Identify which cell holds the provided text, then report its [X, Y] central coordinate. 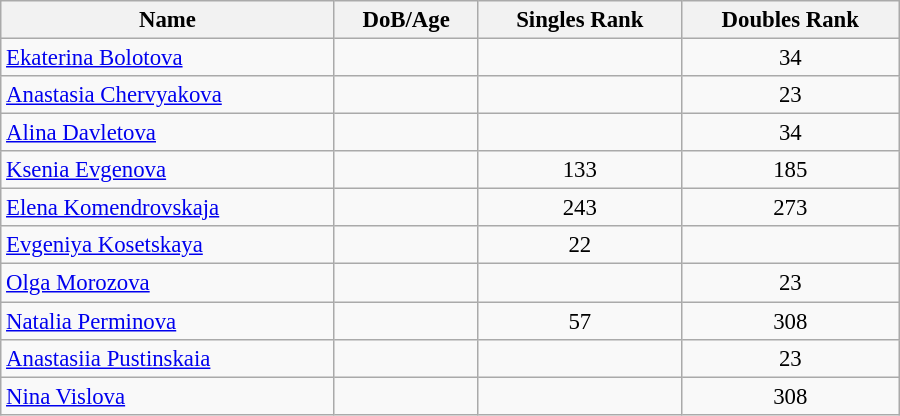
Anastasiia Pustinskaia [168, 358]
Singles Rank [580, 20]
Doubles Rank [790, 20]
243 [580, 208]
Name [168, 20]
57 [580, 321]
Natalia Perminova [168, 321]
273 [790, 208]
185 [790, 170]
Evgeniya Kosetskaya [168, 245]
Ekaterina Bolotova [168, 58]
133 [580, 170]
Ksenia Evgenova [168, 170]
Elena Komendrovskaja [168, 208]
22 [580, 245]
Alina Davletova [168, 133]
Anastasia Chervyakova [168, 95]
Olga Morozova [168, 283]
DoB/Age [406, 20]
Nina Vislova [168, 396]
